Scan for the cell matching the given text and deliver its [x, y] coordinate at center. 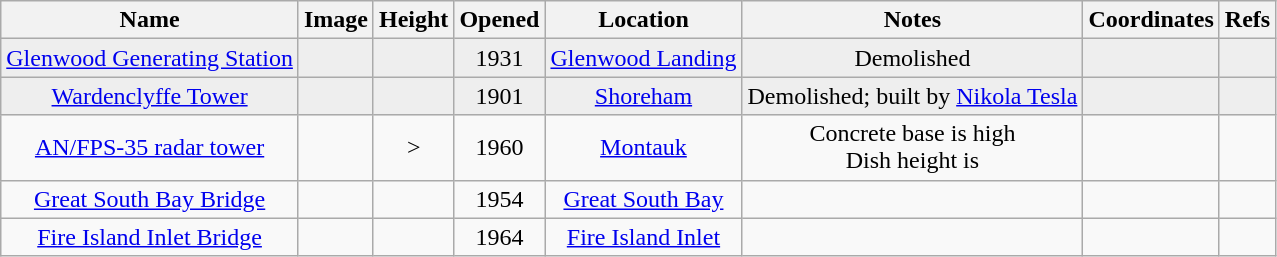
Height [413, 20]
Fire Island Inlet Bridge [150, 237]
AN/FPS-35 radar tower [150, 148]
1931 [500, 58]
Image [336, 20]
Concrete base is highDish height is [912, 148]
Fire Island Inlet [644, 237]
Opened [500, 20]
1960 [500, 148]
1954 [500, 199]
Notes [912, 20]
Demolished; built by Nikola Tesla [912, 96]
Great South Bay Bridge [150, 199]
Refs [1247, 20]
Location [644, 20]
Montauk [644, 148]
Demolished [912, 58]
Name [150, 20]
1964 [500, 237]
Coordinates [1151, 20]
1901 [500, 96]
Glenwood Generating Station [150, 58]
Glenwood Landing [644, 58]
Wardenclyffe Tower [150, 96]
Great South Bay [644, 199]
Shoreham [644, 96]
> [413, 148]
